Detect which cell encompasses the target text, then output its (x, y) center coordinate. 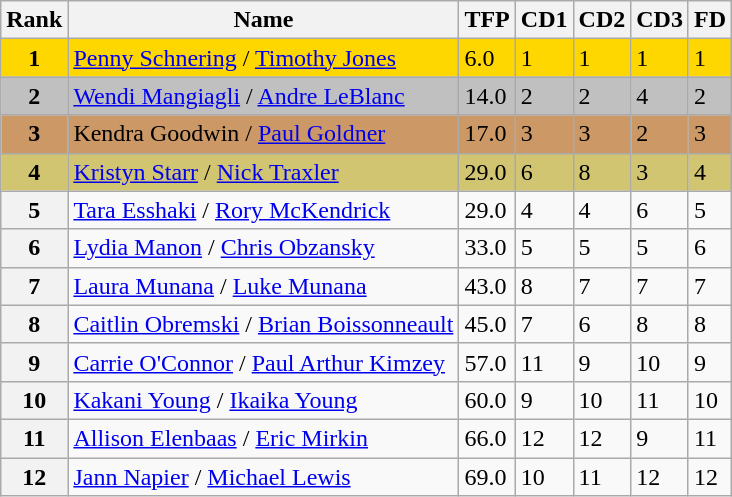
Tara Esshaki / Rory McKendrick (264, 210)
66.0 (487, 438)
69.0 (487, 477)
Kendra Goodwin / Paul Goldner (264, 134)
60.0 (487, 400)
45.0 (487, 324)
17.0 (487, 134)
Carrie O'Connor / Paul Arthur Kimzey (264, 362)
14.0 (487, 96)
Name (264, 20)
6.0 (487, 58)
Wendi Mangiagli / Andre LeBlanc (264, 96)
Rank (34, 20)
CD1 (544, 20)
CD3 (660, 20)
Kakani Young / Ikaika Young (264, 400)
Kristyn Starr / Nick Traxler (264, 172)
CD2 (602, 20)
Allison Elenbaas / Eric Mirkin (264, 438)
43.0 (487, 286)
FD (710, 20)
Caitlin Obremski / Brian Boissonneault (264, 324)
33.0 (487, 248)
Penny Schnering / Timothy Jones (264, 58)
Lydia Manon / Chris Obzansky (264, 248)
57.0 (487, 362)
Jann Napier / Michael Lewis (264, 477)
Laura Munana / Luke Munana (264, 286)
TFP (487, 20)
